Output the [x, y] coordinate of the center of the cell containing the given text.  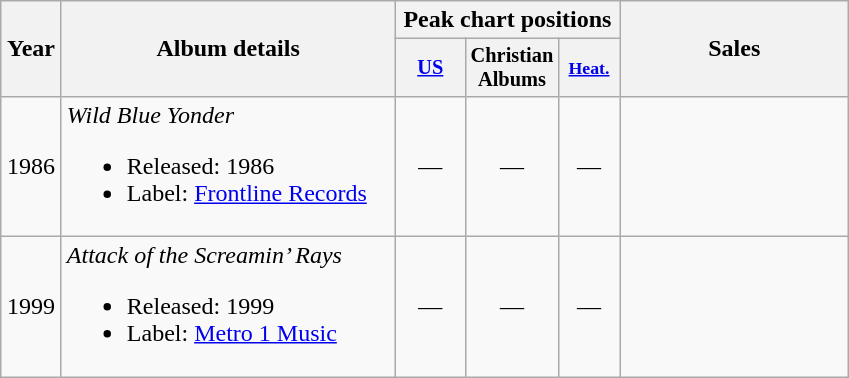
Heat. [589, 68]
Year [32, 49]
Album details [228, 49]
1986 [32, 166]
Peak chart positions [508, 20]
Sales [734, 49]
US [430, 68]
Christian Albums [512, 68]
Wild Blue YonderReleased: 1986Label: Frontline Records [228, 166]
Attack of the Screamin’ RaysReleased: 1999Label: Metro 1 Music [228, 307]
1999 [32, 307]
